Return the [X, Y] coordinate for the center point of the cell that contains the specified text.  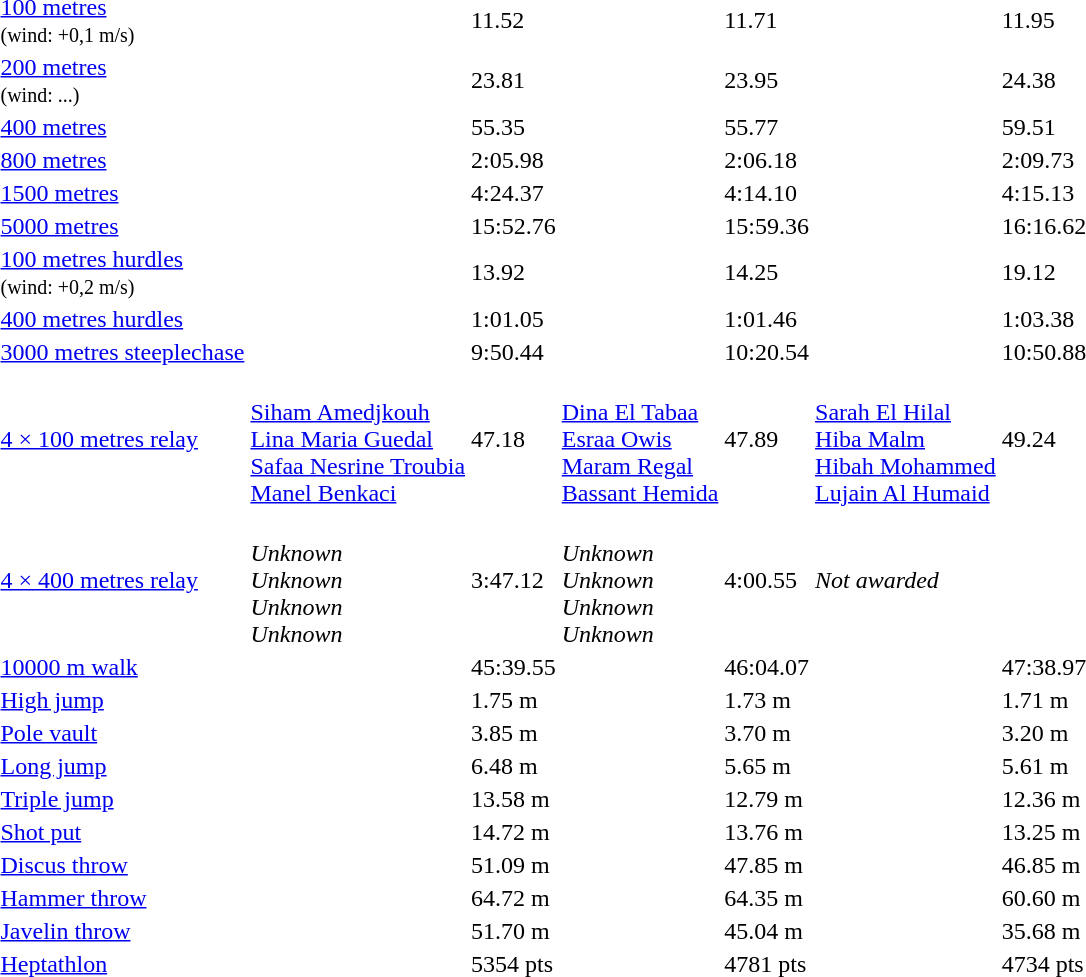
6.48 m [514, 766]
Dina El TabaaEsraa OwisMaram RegalBassant Hemida [640, 439]
2:06.18 [767, 160]
23.81 [514, 80]
4:24.37 [514, 193]
Sarah El HilalHiba MalmHibah MohammedLujain Al Humaid [906, 439]
55.35 [514, 127]
14.25 [767, 272]
55.77 [767, 127]
15:59.36 [767, 226]
9:50.44 [514, 352]
1.75 m [514, 700]
13.92 [514, 272]
5.65 m [767, 766]
51.09 m [514, 865]
46:04.07 [767, 667]
47.89 [767, 439]
10:20.54 [767, 352]
51.70 m [514, 931]
2:05.98 [514, 160]
3:47.12 [514, 580]
Siham AmedjkouhLina Maria GuedalSafaa Nesrine TroubiaManel Benkaci [358, 439]
1.73 m [767, 700]
47.85 m [767, 865]
4:14.10 [767, 193]
13.58 m [514, 799]
3.85 m [514, 733]
12.79 m [767, 799]
4:00.55 [767, 580]
23.95 [767, 80]
1:01.46 [767, 319]
15:52.76 [514, 226]
14.72 m [514, 832]
13.76 m [767, 832]
45.04 m [767, 931]
64.72 m [514, 898]
64.35 m [767, 898]
1:01.05 [514, 319]
45:39.55 [514, 667]
3.70 m [767, 733]
47.18 [514, 439]
